Find where the given text appears and provide that cell's center as [X, Y] coordinate. 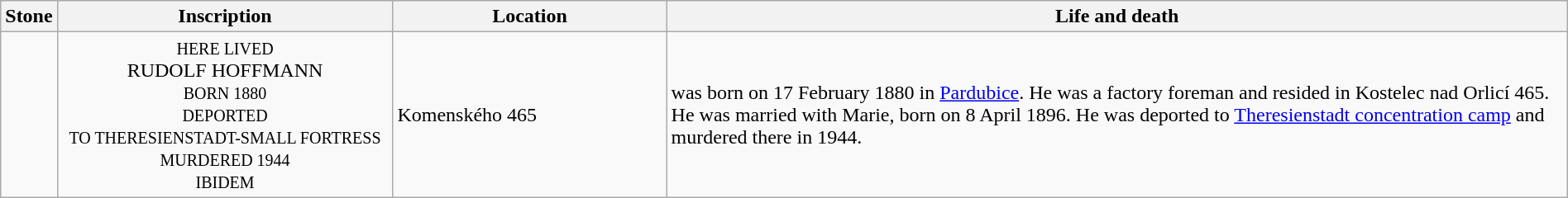
Life and death [1116, 16]
HERE LIVEDRUDOLF HOFFMANNBORN 1880DEPORTEDTO THERESIENSTADT-SMALL FORTRESSMURDERED 1944IBIDEM [225, 115]
Komenského 465 [529, 115]
Stone [29, 16]
Inscription [225, 16]
Location [529, 16]
